Return the (x, y) coordinate for the center point of the cell that contains the specified text.  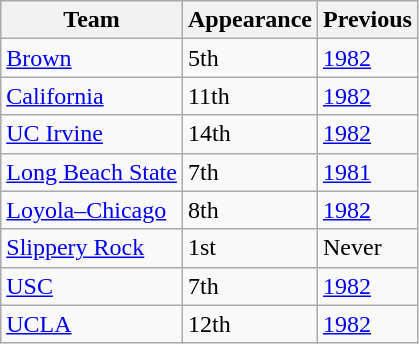
Loyola–Chicago (92, 210)
UCLA (92, 324)
14th (250, 134)
Team (92, 20)
1st (250, 248)
Brown (92, 58)
USC (92, 286)
California (92, 96)
Previous (367, 20)
Never (367, 248)
Slippery Rock (92, 248)
Appearance (250, 20)
11th (250, 96)
8th (250, 210)
UC Irvine (92, 134)
Long Beach State (92, 172)
5th (250, 58)
1981 (367, 172)
12th (250, 324)
